Pinpoint the cell where the given text exists, returning its (x, y) midpoint coordinate. 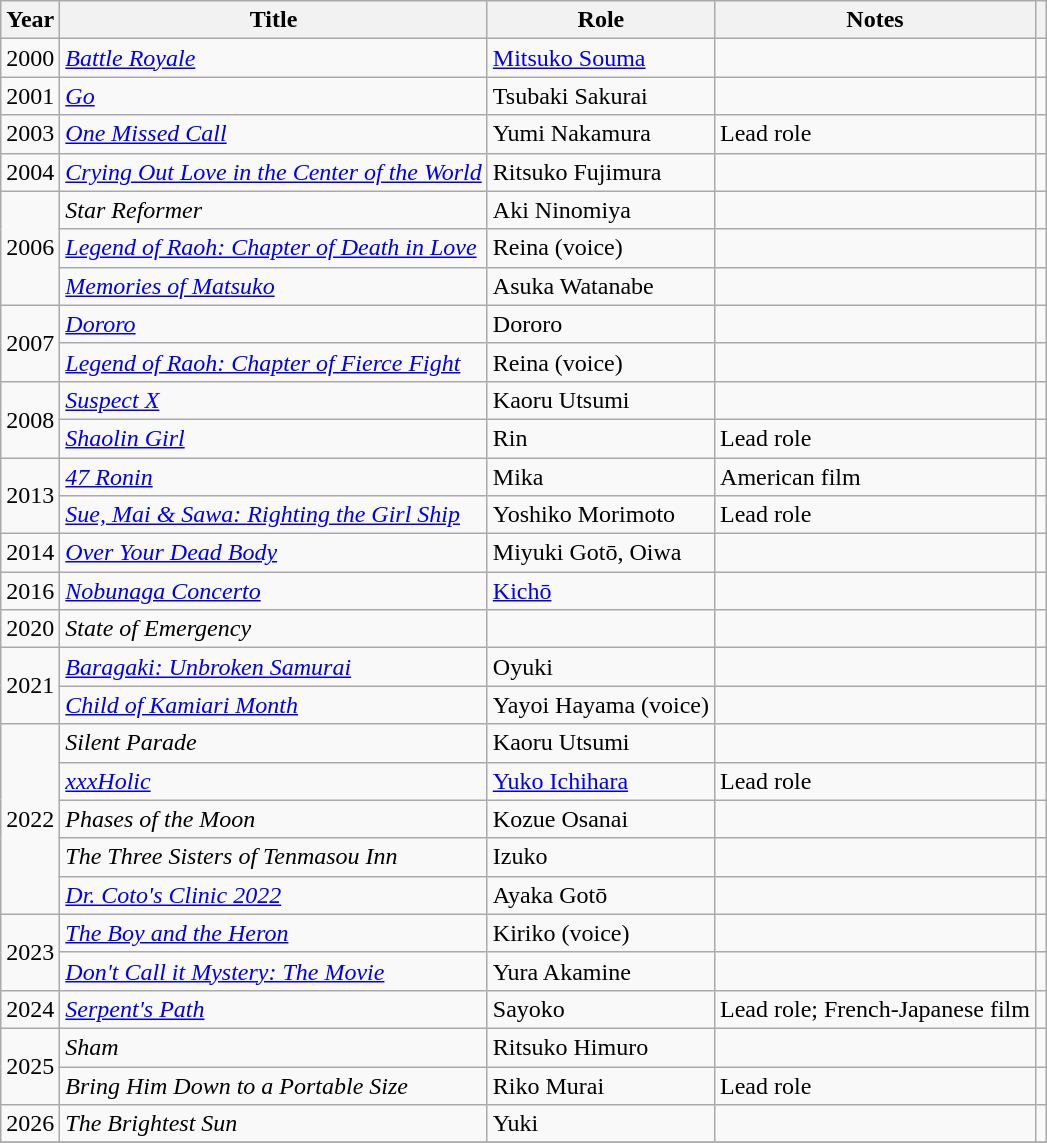
The Three Sisters of Tenmasou Inn (274, 857)
Star Reformer (274, 210)
Kiriko (voice) (600, 933)
Sham (274, 1047)
2001 (30, 96)
2007 (30, 343)
2000 (30, 58)
2020 (30, 629)
xxxHolic (274, 781)
Child of Kamiari Month (274, 705)
Kichō (600, 591)
Izuko (600, 857)
Don't Call it Mystery: The Movie (274, 971)
2022 (30, 819)
Kozue Osanai (600, 819)
2016 (30, 591)
Over Your Dead Body (274, 553)
American film (876, 477)
Riko Murai (600, 1085)
Mika (600, 477)
2023 (30, 952)
2004 (30, 172)
Ayaka Gotō (600, 895)
Phases of the Moon (274, 819)
Serpent's Path (274, 1009)
Lead role; French-Japanese film (876, 1009)
The Boy and the Heron (274, 933)
Asuka Watanabe (600, 286)
Ritsuko Fujimura (600, 172)
Sue, Mai & Sawa: Righting the Girl Ship (274, 515)
Rin (600, 438)
Yuko Ichihara (600, 781)
Legend of Raoh: Chapter of Fierce Fight (274, 362)
Aki Ninomiya (600, 210)
2021 (30, 686)
Mitsuko Souma (600, 58)
One Missed Call (274, 134)
Silent Parade (274, 743)
Role (600, 20)
Nobunaga Concerto (274, 591)
Oyuki (600, 667)
Battle Royale (274, 58)
2003 (30, 134)
Yuki (600, 1124)
2024 (30, 1009)
2026 (30, 1124)
Yoshiko Morimoto (600, 515)
2008 (30, 419)
Tsubaki Sakurai (600, 96)
State of Emergency (274, 629)
Ritsuko Himuro (600, 1047)
Year (30, 20)
Memories of Matsuko (274, 286)
Crying Out Love in the Center of the World (274, 172)
2025 (30, 1066)
The Brightest Sun (274, 1124)
2013 (30, 496)
Shaolin Girl (274, 438)
47 Ronin (274, 477)
Yayoi Hayama (voice) (600, 705)
2014 (30, 553)
2006 (30, 248)
Title (274, 20)
Baragaki: Unbroken Samurai (274, 667)
Miyuki Gotō, Oiwa (600, 553)
Dr. Coto's Clinic 2022 (274, 895)
Bring Him Down to a Portable Size (274, 1085)
Legend of Raoh: Chapter of Death in Love (274, 248)
Sayoko (600, 1009)
Yura Akamine (600, 971)
Yumi Nakamura (600, 134)
Notes (876, 20)
Go (274, 96)
Suspect X (274, 400)
